Find where the given text appears and provide that cell's center as [x, y] coordinate. 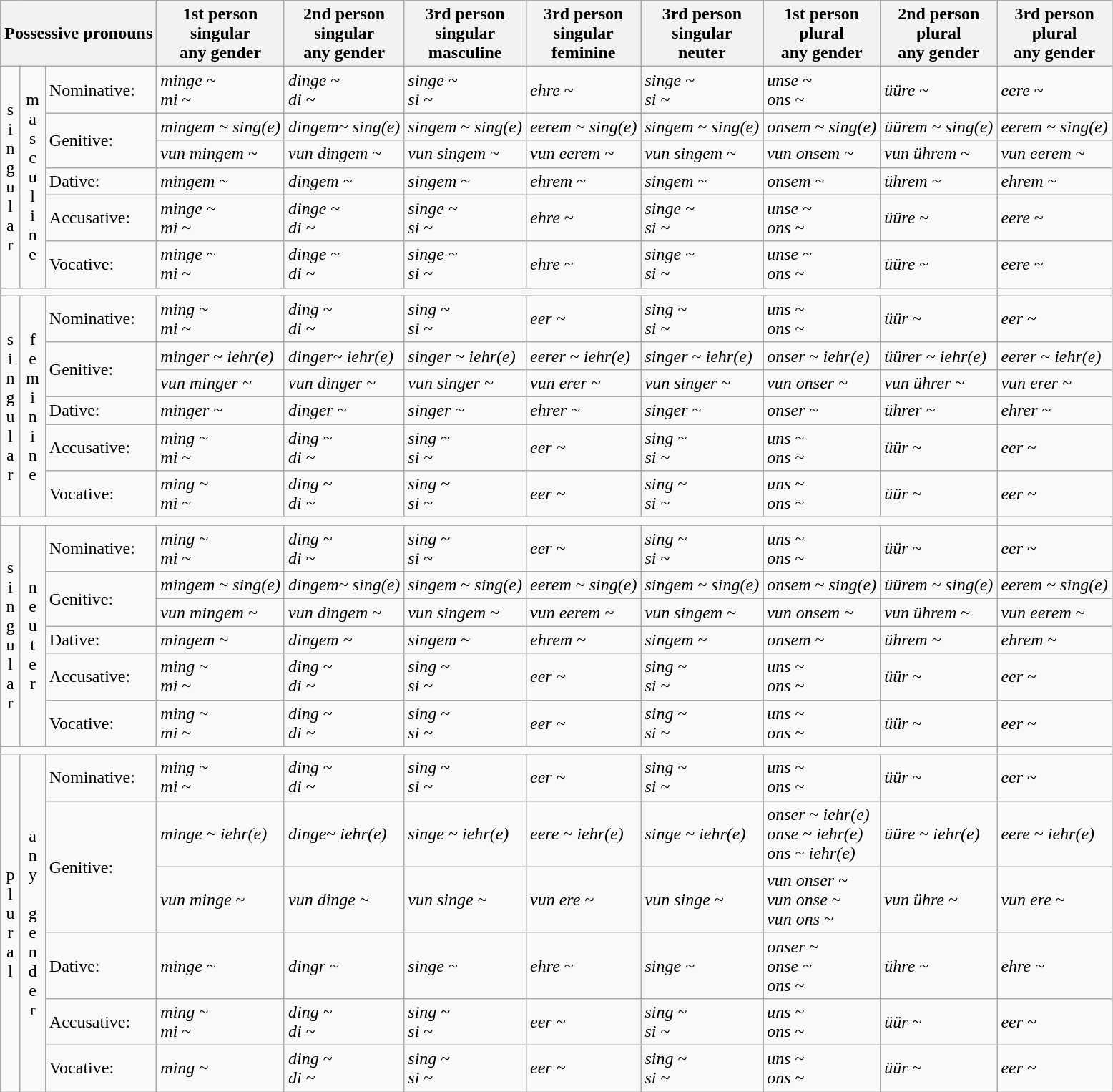
ührer ~ [938, 410]
neuter [33, 635]
vun minge ~ [220, 900]
masculine [33, 177]
1st personsingularany gender [220, 34]
feminine [33, 406]
onser ~ onse ~ ons ~ [822, 965]
ming ~ [220, 1068]
3rd personsingularneuter [702, 34]
üürer ~ iehr(e) [938, 356]
onser ~ [822, 410]
Possessive pronouns [79, 34]
dingr ~ [343, 965]
onser ~ iehr(e) [822, 356]
vun ührer ~ [938, 383]
3rd personpluralany gender [1054, 34]
vun dinge ~ [343, 900]
onser ~ iehr(e) onse ~ iehr(e) ons ~ iehr(e) [822, 834]
3rd personsingularfeminine [584, 34]
vun onser ~ [822, 383]
minge ~ [220, 965]
2nd personpluralany gender [938, 34]
vun onser ~ vun onse ~ vun ons ~ [822, 900]
plural [10, 923]
üüre ~ iehr(e) [938, 834]
dinger~ iehr(e) [343, 356]
3rd personsingularmasculine [465, 34]
vun dinger ~ [343, 383]
any gender [33, 923]
2nd personsingularany gender [343, 34]
dinger ~ [343, 410]
1st personpluralany gender [822, 34]
dinge~ iehr(e) [343, 834]
minger ~ [220, 410]
vun minger ~ [220, 383]
minge ~ iehr(e) [220, 834]
minger ~ iehr(e) [220, 356]
vun ühre ~ [938, 900]
ühre ~ [938, 965]
